Capture the cell that displays the provided text and extract its [x, y] central coordinate. 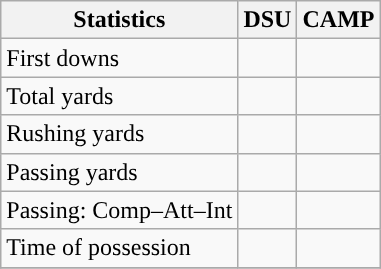
Total yards [120, 96]
First downs [120, 58]
Statistics [120, 20]
Rushing yards [120, 134]
CAMP [338, 20]
Passing yards [120, 172]
Passing: Comp–Att–Int [120, 210]
DSU [268, 20]
Time of possession [120, 248]
